From the cell containing the given text, extract its center point as [x, y] coordinate. 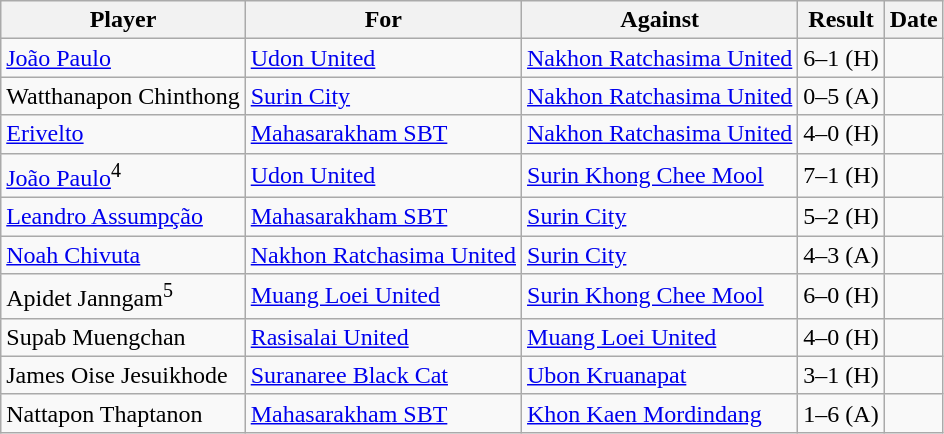
3–1 (H) [841, 375]
Result [841, 20]
5–2 (H) [841, 217]
Noah Chivuta [123, 255]
6–1 (H) [841, 58]
6–0 (H) [841, 296]
Player [123, 20]
Erivelto [123, 134]
Apidet Janngam5 [123, 296]
Rasisalai United [383, 337]
James Oise Jesuikhode [123, 375]
For [383, 20]
0–5 (A) [841, 96]
João Paulo4 [123, 176]
7–1 (H) [841, 176]
Watthanapon Chinthong [123, 96]
Against [660, 20]
1–6 (A) [841, 413]
Khon Kaen Mordindang [660, 413]
Suranaree Black Cat [383, 375]
Nattapon Thaptanon [123, 413]
Ubon Kruanapat [660, 375]
4–3 (A) [841, 255]
Date [914, 20]
Leandro Assumpção [123, 217]
Supab Muengchan [123, 337]
João Paulo [123, 58]
